Search for the cell housing the specified text and yield its [x, y] center coordinate. 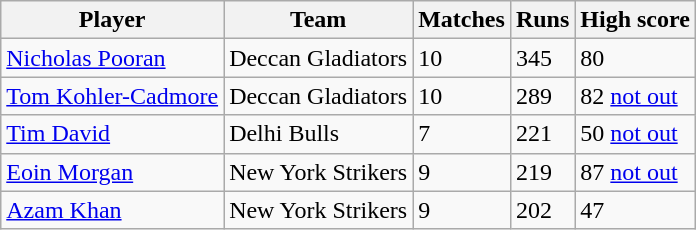
Player [112, 20]
Runs [542, 20]
High score [636, 20]
87 not out [636, 172]
7 [462, 134]
Delhi Bulls [318, 134]
Nicholas Pooran [112, 58]
80 [636, 58]
Eoin Morgan [112, 172]
Azam Khan [112, 210]
Matches [462, 20]
Team [318, 20]
219 [542, 172]
221 [542, 134]
82 not out [636, 96]
202 [542, 210]
Tim David [112, 134]
47 [636, 210]
345 [542, 58]
50 not out [636, 134]
Tom Kohler-Cadmore [112, 96]
289 [542, 96]
